Identify which cell holds the provided text, then report its [X, Y] central coordinate. 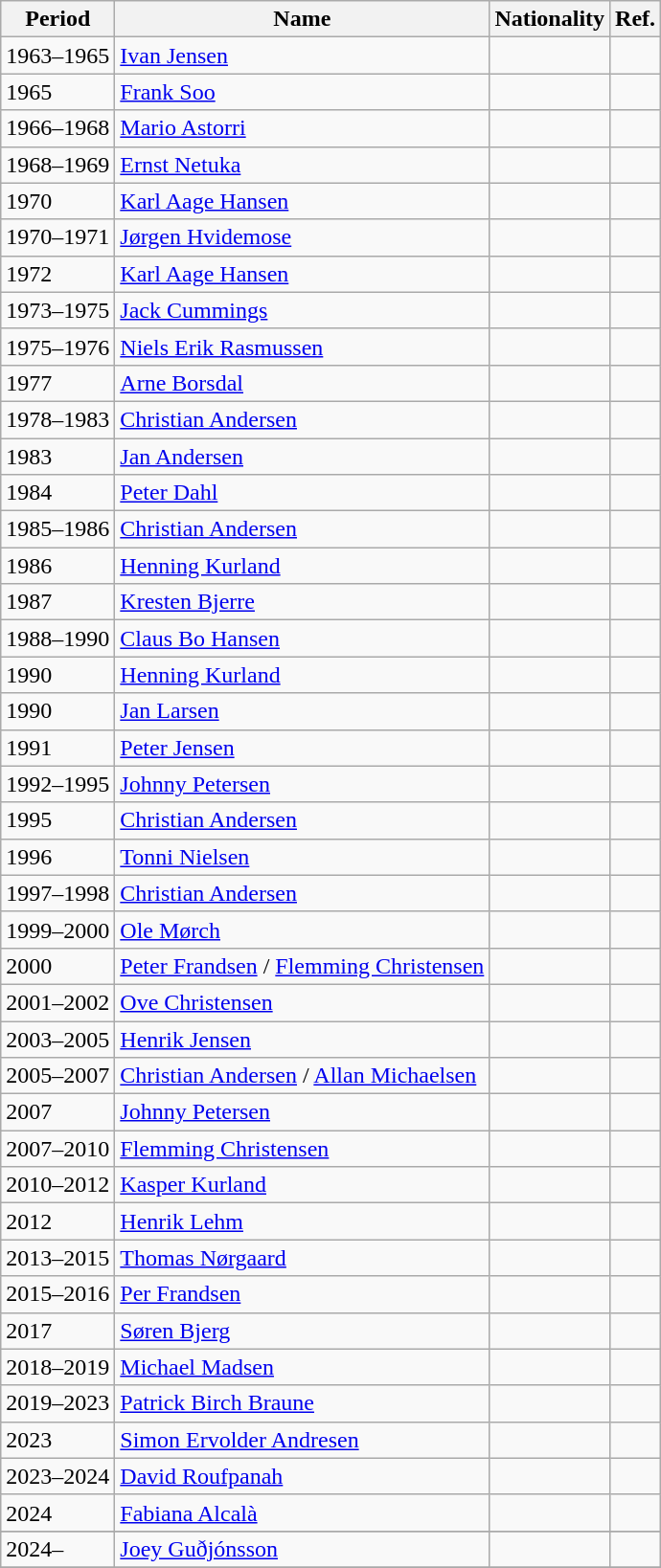
1995 [57, 820]
2003–2005 [57, 1039]
Michael Madsen [303, 1367]
1985–1986 [57, 529]
Tonni Nielsen [303, 857]
1970 [57, 201]
2024– [57, 1549]
Jack Cummings [303, 310]
1983 [57, 457]
Peter Dahl [303, 493]
2012 [57, 1221]
Frank Soo [303, 92]
Peter Jensen [303, 748]
1987 [57, 602]
1997–1998 [57, 893]
2018–2019 [57, 1367]
Arne Borsdal [303, 383]
2000 [57, 966]
1966–1968 [57, 128]
Per Frandsen [303, 1294]
Thomas Nørgaard [303, 1258]
1970–1971 [57, 237]
Claus Bo Hansen [303, 638]
1996 [57, 857]
Ref. [636, 19]
2013–2015 [57, 1258]
Niels Erik Rasmussen [303, 347]
Kresten Bjerre [303, 602]
Nationality [550, 19]
Søren Bjerg [303, 1331]
Jan Andersen [303, 457]
2023 [57, 1440]
1963–1965 [57, 56]
2015–2016 [57, 1294]
1973–1975 [57, 310]
1975–1976 [57, 347]
2005–2007 [57, 1076]
1986 [57, 566]
1968–1969 [57, 165]
1992–1995 [57, 784]
1972 [57, 274]
Ove Christensen [303, 1002]
2024 [57, 1512]
Henrik Jensen [303, 1039]
2007 [57, 1112]
2019–2023 [57, 1403]
Ole Mørch [303, 930]
2023–2024 [57, 1476]
1999–2000 [57, 930]
Jørgen Hvidemose [303, 237]
Joey Guðjónsson [303, 1549]
Jan Larsen [303, 711]
1984 [57, 493]
Flemming Christensen [303, 1149]
Patrick Birch Braune [303, 1403]
Ernst Netuka [303, 165]
Name [303, 19]
1978–1983 [57, 419]
Mario Astorri [303, 128]
Simon Ervolder Andresen [303, 1440]
Fabiana Alcalà [303, 1512]
2010–2012 [57, 1185]
1965 [57, 92]
1988–1990 [57, 638]
2017 [57, 1331]
2007–2010 [57, 1149]
Period [57, 19]
David Roufpanah [303, 1476]
1977 [57, 383]
1991 [57, 748]
Peter Frandsen / Flemming Christensen [303, 966]
Kasper Kurland [303, 1185]
2001–2002 [57, 1002]
Ivan Jensen [303, 56]
Christian Andersen / Allan Michaelsen [303, 1076]
Henrik Lehm [303, 1221]
